Provide the [X, Y] coordinate of the cell's center where the given text is located.  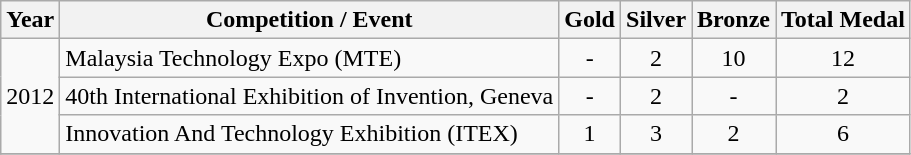
Competition / Event [310, 20]
3 [656, 134]
Year [30, 20]
Bronze [734, 20]
10 [734, 58]
Malaysia Technology Expo (MTE) [310, 58]
40th International Exhibition of Invention, Geneva [310, 96]
1 [590, 134]
Total Medal [844, 20]
6 [844, 134]
12 [844, 58]
2012 [30, 96]
Innovation And Technology Exhibition (ITEX) [310, 134]
Gold [590, 20]
Silver [656, 20]
